Output the [x, y] coordinate of the center of the cell containing the given text.  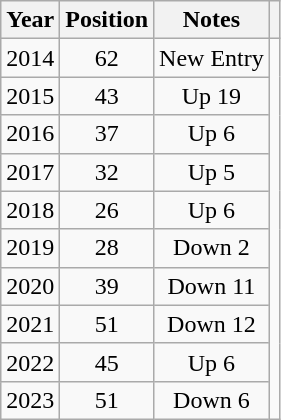
43 [107, 96]
Down 6 [212, 400]
2021 [30, 324]
28 [107, 248]
Down 12 [212, 324]
32 [107, 172]
Notes [212, 20]
45 [107, 362]
New Entry [212, 58]
2020 [30, 286]
Up 19 [212, 96]
2017 [30, 172]
2015 [30, 96]
Up 5 [212, 172]
39 [107, 286]
2023 [30, 400]
Year [30, 20]
Down 11 [212, 286]
62 [107, 58]
26 [107, 210]
37 [107, 134]
2016 [30, 134]
2019 [30, 248]
Position [107, 20]
2018 [30, 210]
2014 [30, 58]
Down 2 [212, 248]
2022 [30, 362]
